Determine the [x, y] coordinate at the center of the cell enclosing the given text.  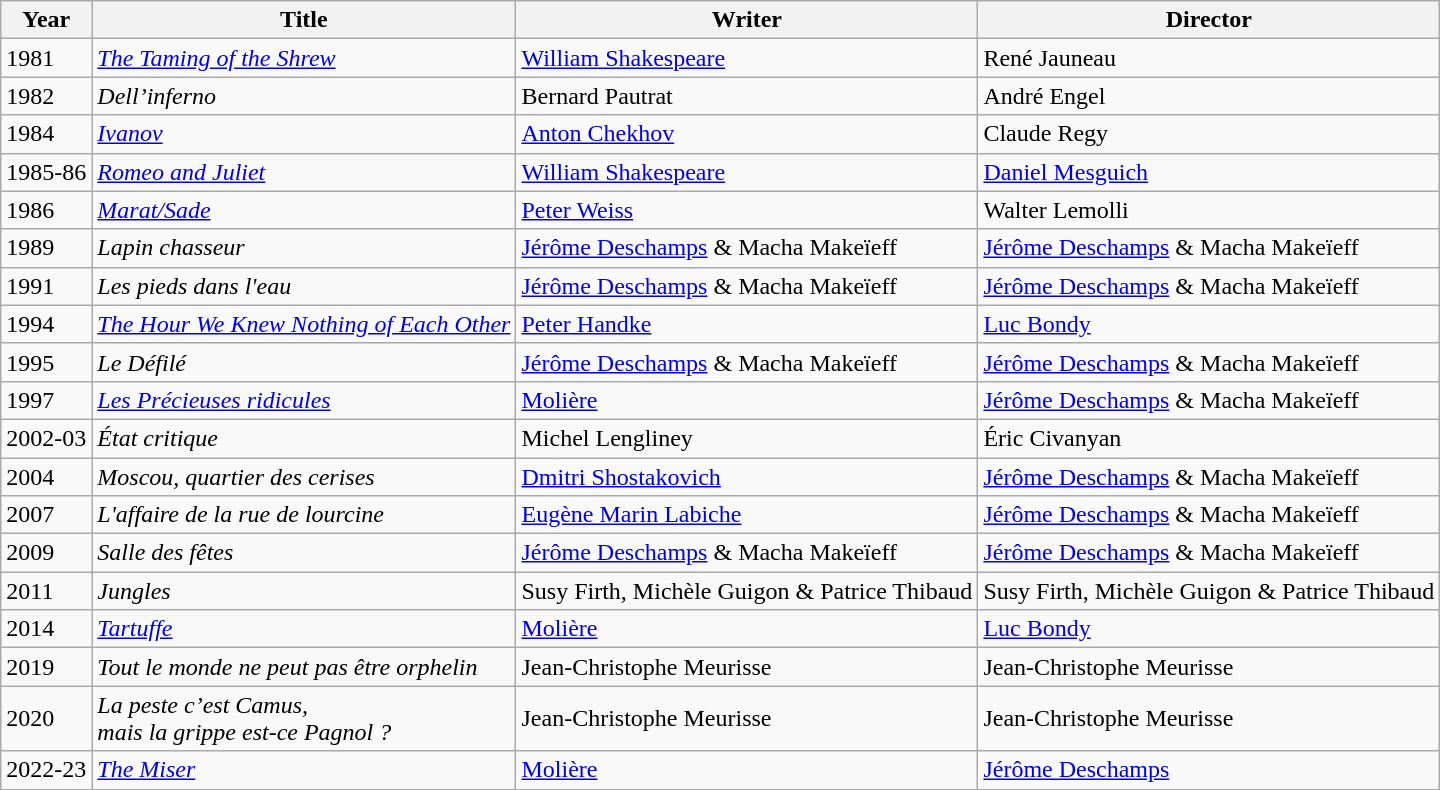
Eugène Marin Labiche [747, 515]
État critique [304, 438]
The Taming of the Shrew [304, 58]
2002-03 [46, 438]
L'affaire de la rue de lourcine [304, 515]
Ivanov [304, 134]
Walter Lemolli [1209, 210]
2014 [46, 629]
1989 [46, 248]
2009 [46, 553]
2019 [46, 667]
Year [46, 20]
1985-86 [46, 172]
2020 [46, 718]
1991 [46, 286]
1981 [46, 58]
2007 [46, 515]
Jungles [304, 591]
Claude Regy [1209, 134]
André Engel [1209, 96]
Éric Civanyan [1209, 438]
La peste c’est Camus, mais la grippe est-ce Pagnol ? [304, 718]
The Hour We Knew Nothing of Each Other [304, 324]
Michel Lengliney [747, 438]
Dmitri Shostakovich [747, 477]
Les pieds dans l'eau [304, 286]
2004 [46, 477]
Dell’inferno [304, 96]
Les Précieuses ridicules [304, 400]
2022-23 [46, 770]
Tout le monde ne peut pas être orphelin [304, 667]
Moscou, quartier des cerises [304, 477]
Title [304, 20]
1994 [46, 324]
Peter Handke [747, 324]
Le Défilé [304, 362]
1986 [46, 210]
Lapin chasseur [304, 248]
1997 [46, 400]
Daniel Mesguich [1209, 172]
Director [1209, 20]
The Miser [304, 770]
1995 [46, 362]
Romeo and Juliet [304, 172]
Salle des fêtes [304, 553]
René Jauneau [1209, 58]
1982 [46, 96]
Bernard Pautrat [747, 96]
Jérôme Deschamps [1209, 770]
Tartuffe [304, 629]
Writer [747, 20]
1984 [46, 134]
2011 [46, 591]
Marat/Sade [304, 210]
Peter Weiss [747, 210]
Anton Chekhov [747, 134]
